Pinpoint the cell where the given text exists, returning its (x, y) midpoint coordinate. 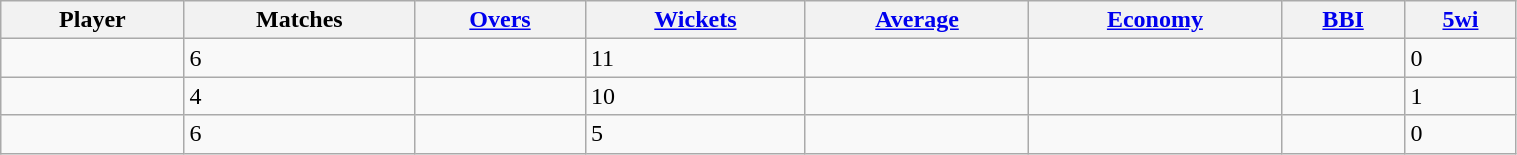
Matches (300, 20)
5 (695, 134)
4 (300, 96)
Overs (500, 20)
Economy (1156, 20)
1 (1460, 96)
5wi (1460, 20)
10 (695, 96)
Average (916, 20)
Wickets (695, 20)
BBI (1343, 20)
11 (695, 58)
Player (92, 20)
